Return the [X, Y] coordinate for the center point of the cell that contains the specified text.  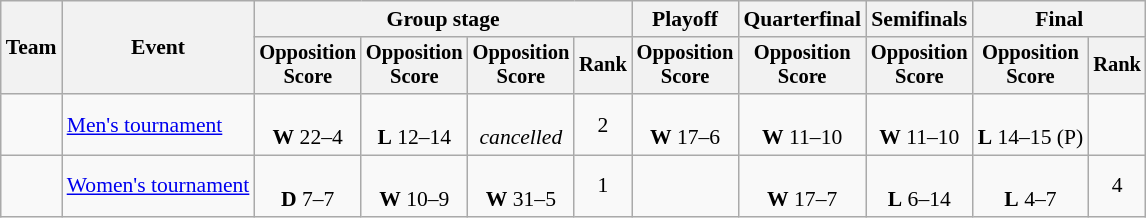
Women's tournament [158, 186]
cancelled [522, 124]
W 17–6 [686, 124]
D 7–7 [308, 186]
L 14–15 (P) [1031, 124]
Final [1060, 19]
Semifinals [920, 19]
2 [603, 124]
1 [603, 186]
Group stage [442, 19]
L 4–7 [1031, 186]
Men's tournament [158, 124]
L 12–14 [414, 124]
4 [1117, 186]
W 31–5 [522, 186]
Event [158, 48]
L 6–14 [920, 186]
W 10–9 [414, 186]
Quarterfinal [802, 19]
Playoff [686, 19]
W 17–7 [802, 186]
W 22–4 [308, 124]
Team [32, 48]
